Capture the cell that displays the provided text and extract its (X, Y) central coordinate. 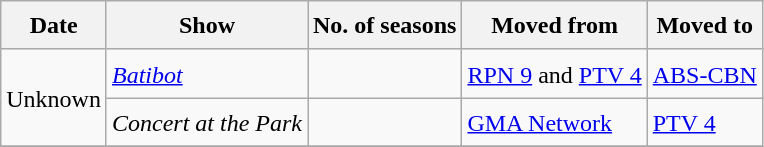
GMA Network (554, 122)
Moved from (554, 26)
Concert at the Park (206, 122)
RPN 9 and PTV 4 (554, 74)
Moved to (704, 26)
Unknown (54, 98)
No. of seasons (385, 26)
PTV 4 (704, 122)
Date (54, 26)
Show (206, 26)
ABS-CBN (704, 74)
Batibot (206, 74)
